Determine the [X, Y] coordinate at the center of the cell enclosing the given text.  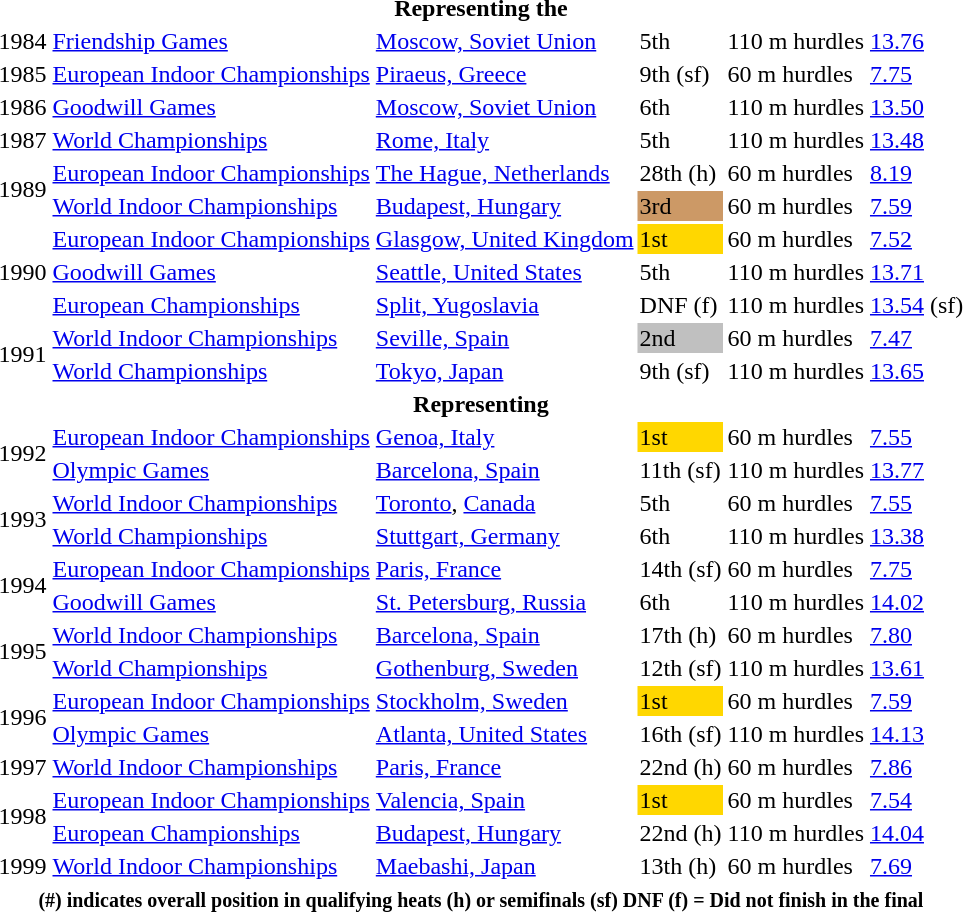
Split, Yugoslavia [504, 305]
Seattle, United States [504, 272]
The Hague, Netherlands [504, 173]
Friendship Games [211, 41]
11th (sf) [680, 470]
28th (h) [680, 173]
Stockholm, Sweden [504, 701]
Maebashi, Japan [504, 866]
Toronto, Canada [504, 503]
13th (h) [680, 866]
Atlanta, United States [504, 734]
Seville, Spain [504, 338]
12th (sf) [680, 668]
3rd [680, 206]
Gothenburg, Sweden [504, 668]
Genoa, Italy [504, 437]
14th (sf) [680, 569]
Valencia, Spain [504, 800]
Tokyo, Japan [504, 371]
2nd [680, 338]
16th (sf) [680, 734]
St. Petersburg, Russia [504, 602]
Piraeus, Greece [504, 74]
Glasgow, United Kingdom [504, 239]
DNF (f) [680, 305]
Rome, Italy [504, 140]
Stuttgart, Germany [504, 536]
17th (h) [680, 635]
